Capture the cell that displays the provided text and extract its (x, y) central coordinate. 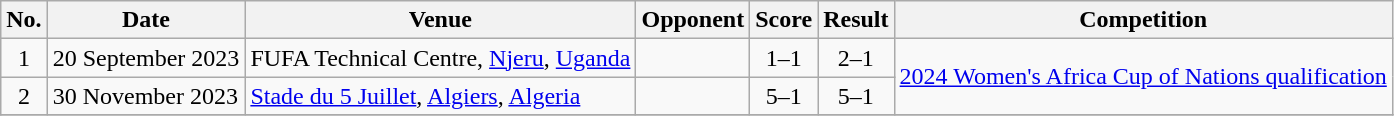
Date (146, 20)
Score (784, 20)
2024 Women's Africa Cup of Nations qualification (1143, 77)
30 November 2023 (146, 96)
Venue (440, 20)
FUFA Technical Centre, Njeru, Uganda (440, 58)
2 (24, 96)
Stade du 5 Juillet, Algiers, Algeria (440, 96)
Result (856, 20)
1 (24, 58)
Opponent (693, 20)
20 September 2023 (146, 58)
Competition (1143, 20)
2–1 (856, 58)
1–1 (784, 58)
No. (24, 20)
